Determine the (x, y) coordinate at the center of the cell enclosing the given text.  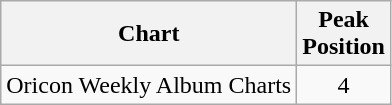
PeakPosition (344, 34)
Oricon Weekly Album Charts (149, 85)
Chart (149, 34)
4 (344, 85)
